Capture the cell that displays the provided text and extract its [X, Y] central coordinate. 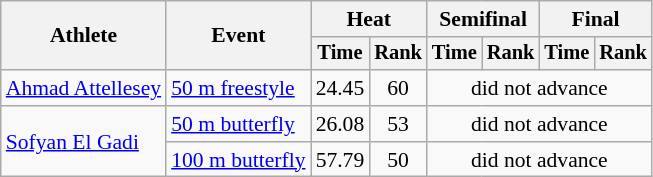
53 [398, 124]
50 m freestyle [238, 88]
24.45 [340, 88]
Sofyan El Gadi [84, 142]
Heat [369, 19]
Event [238, 36]
50 m butterfly [238, 124]
Semifinal [483, 19]
Athlete [84, 36]
Ahmad Attellesey [84, 88]
26.08 [340, 124]
60 [398, 88]
Final [595, 19]
